Identify which cell holds the provided text, then report its [X, Y] central coordinate. 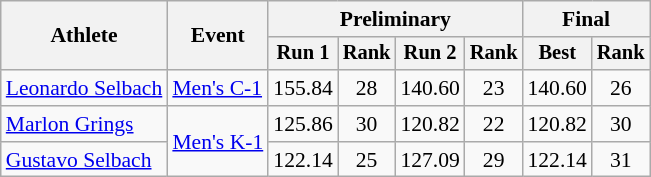
Men's K-1 [218, 142]
Athlete [84, 36]
22 [494, 124]
28 [367, 88]
26 [621, 88]
Final [586, 19]
Event [218, 36]
Marlon Grings [84, 124]
23 [494, 88]
Run 2 [430, 54]
Men's C-1 [218, 88]
Preliminary [395, 19]
155.84 [302, 88]
Run 1 [302, 54]
Leonardo Selbach [84, 88]
Best [556, 54]
125.86 [302, 124]
